Scan for the cell matching the given text and deliver its (x, y) coordinate at center. 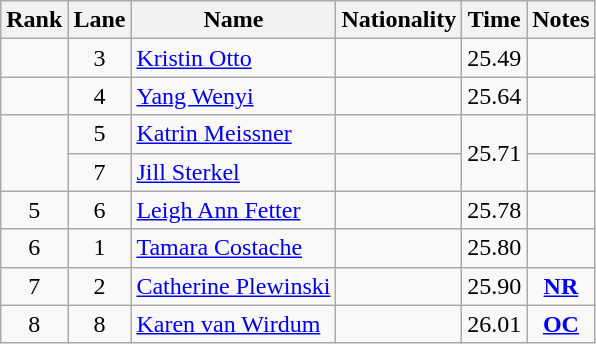
25.78 (494, 210)
25.49 (494, 58)
Leigh Ann Fetter (234, 210)
Nationality (399, 20)
Name (234, 20)
26.01 (494, 324)
2 (100, 286)
4 (100, 96)
Karen van Wirdum (234, 324)
Tamara Costache (234, 248)
1 (100, 248)
25.80 (494, 248)
Time (494, 20)
OC (561, 324)
Kristin Otto (234, 58)
Catherine Plewinski (234, 286)
Lane (100, 20)
NR (561, 286)
25.90 (494, 286)
3 (100, 58)
Jill Sterkel (234, 172)
Yang Wenyi (234, 96)
Notes (561, 20)
25.71 (494, 153)
Rank (34, 20)
25.64 (494, 96)
Katrin Meissner (234, 134)
